From the cell containing the given text, extract its center point as (x, y) coordinate. 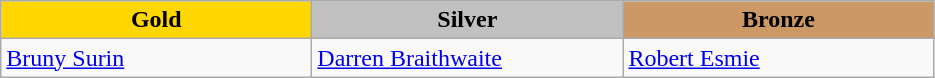
Darren Braithwaite (468, 58)
Bronze (778, 20)
Bruny Surin (156, 58)
Gold (156, 20)
Silver (468, 20)
Robert Esmie (778, 58)
